Identify which cell holds the provided text, then report its [x, y] central coordinate. 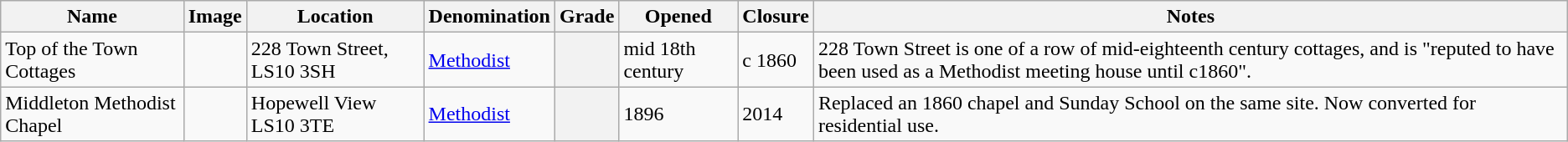
mid 18th century [678, 60]
228 Town Street, LS10 3SH [335, 60]
Denomination [489, 17]
1896 [678, 114]
2014 [776, 114]
Opened [678, 17]
Image [214, 17]
Middleton Methodist Chapel [92, 114]
Grade [586, 17]
Closure [776, 17]
Top of the Town Cottages [92, 60]
228 Town Street is one of a row of mid-eighteenth century cottages, and is "reputed to have been used as a Methodist meeting house until c1860". [1190, 60]
Replaced an 1860 chapel and Sunday School on the same site. Now converted for residential use. [1190, 114]
Name [92, 17]
Location [335, 17]
Notes [1190, 17]
c 1860 [776, 60]
Hopewell ViewLS10 3TE [335, 114]
